Pinpoint the cell where the given text exists, returning its (x, y) midpoint coordinate. 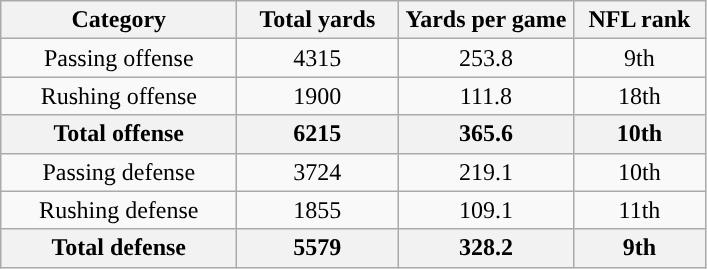
Rushing offense (119, 96)
219.1 (486, 172)
Total yards (318, 20)
11th (640, 210)
18th (640, 96)
Passing offense (119, 58)
111.8 (486, 96)
1855 (318, 210)
Total defense (119, 248)
4315 (318, 58)
Category (119, 20)
328.2 (486, 248)
3724 (318, 172)
NFL rank (640, 20)
Passing defense (119, 172)
5579 (318, 248)
6215 (318, 134)
Rushing defense (119, 210)
1900 (318, 96)
109.1 (486, 210)
253.8 (486, 58)
365.6 (486, 134)
Yards per game (486, 20)
Total offense (119, 134)
